Extract the (x, y) coordinate from the center of the cell holding the provided text.  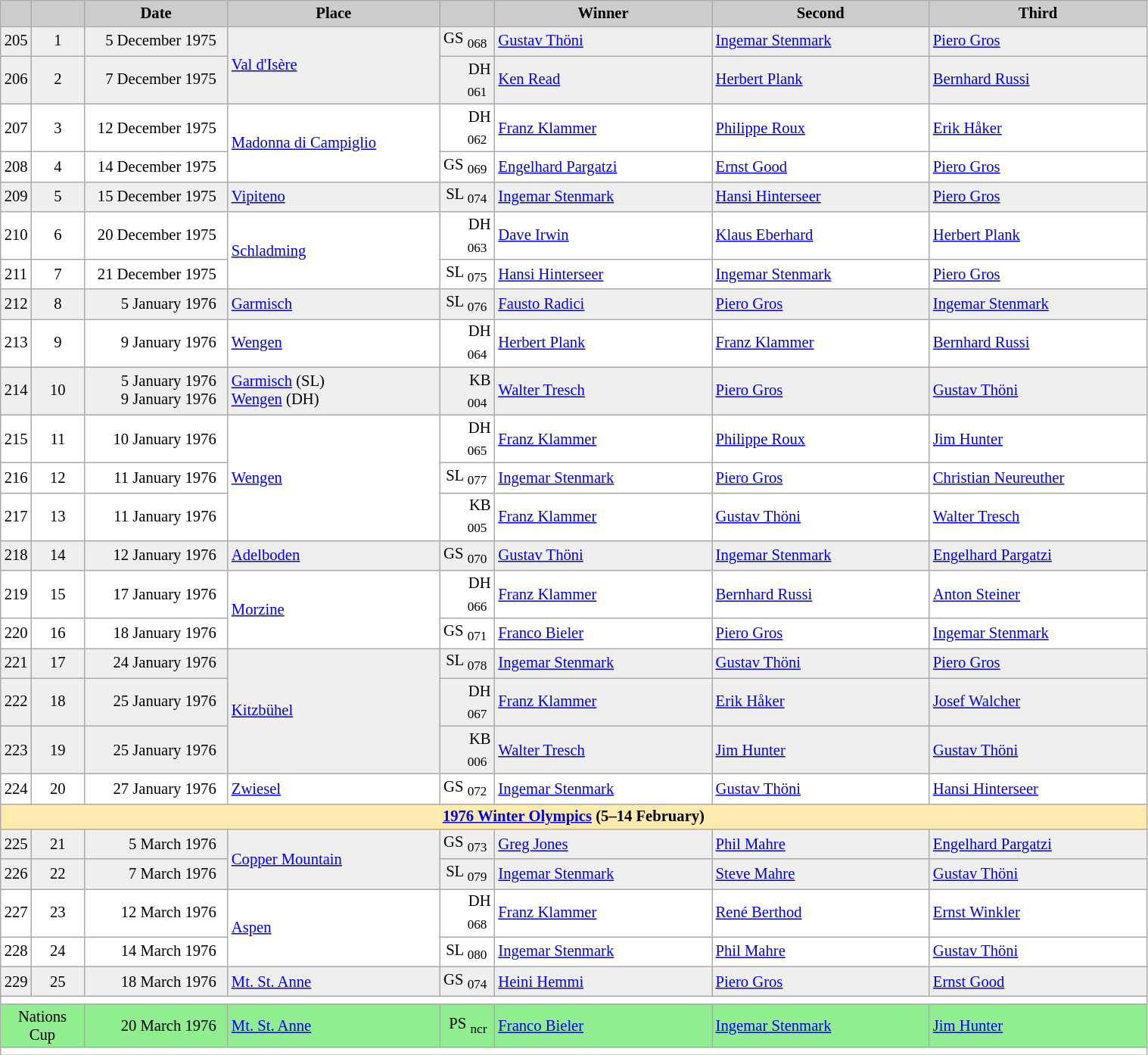
Kitzbühel (334, 711)
20 December 1975 (156, 235)
217 (17, 516)
Garmisch (334, 304)
GS 074 (468, 981)
208 (17, 166)
SL 078 (468, 663)
5 December 1975 (156, 41)
Josef Walcher (1038, 702)
Garmisch (SL) Wengen (DH) (334, 391)
18 January 1976 (156, 633)
SL 074 (468, 197)
Dave Irwin (602, 235)
Aspen (334, 928)
10 January 1976 (156, 439)
16 (58, 633)
224 (17, 789)
211 (17, 274)
21 (58, 845)
Greg Jones (602, 845)
5 March 1976 (156, 845)
Morzine (334, 610)
GS 073 (468, 845)
Vipiteno (334, 197)
219 (17, 595)
24 (58, 952)
KB 005 (468, 516)
GS 069 (468, 166)
SL 077 (468, 477)
206 (17, 80)
15 December 1975 (156, 197)
SL 080 (468, 952)
DH 065 (468, 439)
12 December 1975 (156, 127)
GS 070 (468, 556)
2 (58, 80)
3 (58, 127)
DH 067 (468, 702)
12 January 1976 (156, 556)
9 (58, 342)
214 (17, 391)
DH 061 (468, 80)
7 December 1975 (156, 80)
Steve Mahre (820, 873)
13 (58, 516)
GS 068 (468, 41)
17 (58, 663)
KB 004 (468, 391)
5 January 1976 (156, 304)
222 (17, 702)
212 (17, 304)
1976 Winter Olympics (5–14 February) (574, 817)
25 (58, 981)
Heini Hemmi (602, 981)
6 (58, 235)
21 December 1975 (156, 274)
4 (58, 166)
1 (58, 41)
Ernst Winkler (1038, 913)
22 (58, 873)
Klaus Eberhard (820, 235)
225 (17, 845)
SL 075 (468, 274)
Place (334, 13)
14 March 1976 (156, 952)
8 (58, 304)
11 (58, 439)
226 (17, 873)
Christian Neureuther (1038, 477)
213 (17, 342)
Copper Mountain (334, 860)
5 (58, 197)
7 (58, 274)
Winner (602, 13)
14 December 1975 (156, 166)
Fausto Radici (602, 304)
27 January 1976 (156, 789)
Val d'Isère (334, 65)
24 January 1976 (156, 663)
Zwiesel (334, 789)
5 January 1976 9 January 1976 (156, 391)
15 (58, 595)
223 (17, 749)
Ken Read (602, 80)
207 (17, 127)
KB 006 (468, 749)
Adelboden (334, 556)
210 (17, 235)
9 January 1976 (156, 342)
20 (58, 789)
PS ncr (468, 1025)
218 (17, 556)
228 (17, 952)
205 (17, 41)
14 (58, 556)
220 (17, 633)
209 (17, 197)
Second (820, 13)
7 March 1976 (156, 873)
René Berthod (820, 913)
Nations Cup (42, 1025)
Anton Steiner (1038, 595)
12 (58, 477)
Date (156, 13)
GS 072 (468, 789)
20 March 1976 (156, 1025)
Schladming (334, 250)
SL 076 (468, 304)
229 (17, 981)
Madonna di Campiglio (334, 142)
216 (17, 477)
19 (58, 749)
DH 066 (468, 595)
Third (1038, 13)
DH 063 (468, 235)
SL 079 (468, 873)
12 March 1976 (156, 913)
DH 068 (468, 913)
DH 062 (468, 127)
18 March 1976 (156, 981)
227 (17, 913)
10 (58, 391)
215 (17, 439)
DH 064 (468, 342)
GS 071 (468, 633)
18 (58, 702)
221 (17, 663)
17 January 1976 (156, 595)
23 (58, 913)
